Pinpoint the cell where the given text exists, returning its (X, Y) midpoint coordinate. 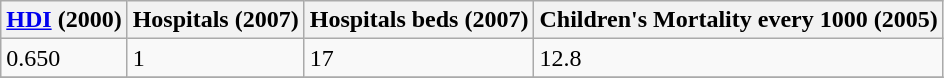
Hospitals (2007) (216, 20)
Hospitals beds (2007) (419, 20)
0.650 (64, 58)
1 (216, 58)
HDI (2000) (64, 20)
17 (419, 58)
Children's Mortality every 1000 (2005) (738, 20)
12.8 (738, 58)
